Output the [x, y] coordinate of the center of the cell containing the given text.  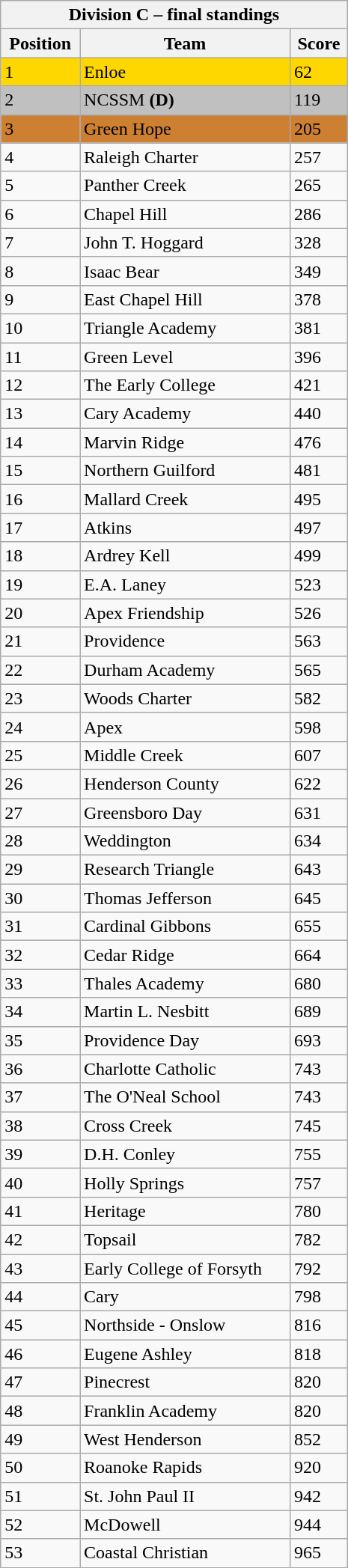
15 [40, 471]
24 [40, 727]
49 [40, 1439]
205 [319, 129]
25 [40, 755]
622 [319, 784]
Enloe [186, 72]
10 [40, 328]
Raleigh Charter [186, 157]
792 [319, 1269]
19 [40, 585]
8 [40, 271]
11 [40, 357]
944 [319, 1525]
286 [319, 214]
53 [40, 1553]
757 [319, 1183]
17 [40, 528]
680 [319, 983]
598 [319, 727]
39 [40, 1154]
The Early College [186, 385]
Apex [186, 727]
Cross Creek [186, 1126]
Middle Creek [186, 755]
52 [40, 1525]
20 [40, 613]
Early College of Forsyth [186, 1269]
Greensboro Day [186, 812]
23 [40, 698]
Cardinal Gibbons [186, 927]
816 [319, 1326]
852 [319, 1439]
563 [319, 641]
655 [319, 927]
Eugene Ashley [186, 1354]
582 [319, 698]
34 [40, 1012]
643 [319, 870]
Green Hope [186, 129]
689 [319, 1012]
6 [40, 214]
Charlotte Catholic [186, 1069]
Team [186, 43]
Coastal Christian [186, 1553]
Providence [186, 641]
St. John Paul II [186, 1496]
2 [40, 100]
27 [40, 812]
Durham Academy [186, 670]
41 [40, 1211]
36 [40, 1069]
3 [40, 129]
523 [319, 585]
Apex Friendship [186, 613]
499 [319, 556]
481 [319, 471]
Chapel Hill [186, 214]
Research Triangle [186, 870]
42 [40, 1239]
Woods Charter [186, 698]
396 [319, 357]
780 [319, 1211]
35 [40, 1040]
645 [319, 898]
920 [319, 1468]
29 [40, 870]
Holly Springs [186, 1183]
14 [40, 442]
26 [40, 784]
28 [40, 841]
798 [319, 1297]
Providence Day [186, 1040]
421 [319, 385]
43 [40, 1269]
965 [319, 1553]
12 [40, 385]
32 [40, 955]
Topsail [186, 1239]
Thomas Jefferson [186, 898]
18 [40, 556]
257 [319, 157]
440 [319, 414]
40 [40, 1183]
McDowell [186, 1525]
818 [319, 1354]
Score [319, 43]
Mallard Creek [186, 499]
John T. Hoggard [186, 242]
634 [319, 841]
Martin L. Nesbitt [186, 1012]
745 [319, 1126]
45 [40, 1326]
631 [319, 812]
Northern Guilford [186, 471]
62 [319, 72]
5 [40, 186]
Ardrey Kell [186, 556]
526 [319, 613]
51 [40, 1496]
565 [319, 670]
Cary [186, 1297]
349 [319, 271]
328 [319, 242]
38 [40, 1126]
Division C – final standings [174, 15]
37 [40, 1097]
Henderson County [186, 784]
693 [319, 1040]
Panther Creek [186, 186]
50 [40, 1468]
33 [40, 983]
Triangle Academy [186, 328]
30 [40, 898]
The O'Neal School [186, 1097]
48 [40, 1411]
664 [319, 955]
Marvin Ridge [186, 442]
497 [319, 528]
D.H. Conley [186, 1154]
E.A. Laney [186, 585]
13 [40, 414]
East Chapel Hill [186, 299]
7 [40, 242]
16 [40, 499]
44 [40, 1297]
378 [319, 299]
476 [319, 442]
Cedar Ridge [186, 955]
Northside - Onslow [186, 1326]
Isaac Bear [186, 271]
Weddington [186, 841]
NCSSM (D) [186, 100]
Heritage [186, 1211]
Franklin Academy [186, 1411]
Roanoke Rapids [186, 1468]
47 [40, 1382]
Pinecrest [186, 1382]
607 [319, 755]
46 [40, 1354]
Position [40, 43]
495 [319, 499]
Green Level [186, 357]
942 [319, 1496]
31 [40, 927]
119 [319, 100]
755 [319, 1154]
West Henderson [186, 1439]
22 [40, 670]
Atkins [186, 528]
Cary Academy [186, 414]
Thales Academy [186, 983]
381 [319, 328]
1 [40, 72]
4 [40, 157]
21 [40, 641]
265 [319, 186]
782 [319, 1239]
9 [40, 299]
